From the cell containing the given text, extract its center point as [X, Y] coordinate. 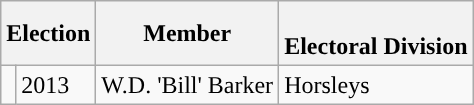
Electoral Division [376, 34]
W.D. 'Bill' Barker [188, 85]
Member [188, 34]
Election [48, 34]
2013 [56, 85]
Horsleys [376, 85]
